Return the [x, y] coordinate for the center point of the cell that contains the specified text.  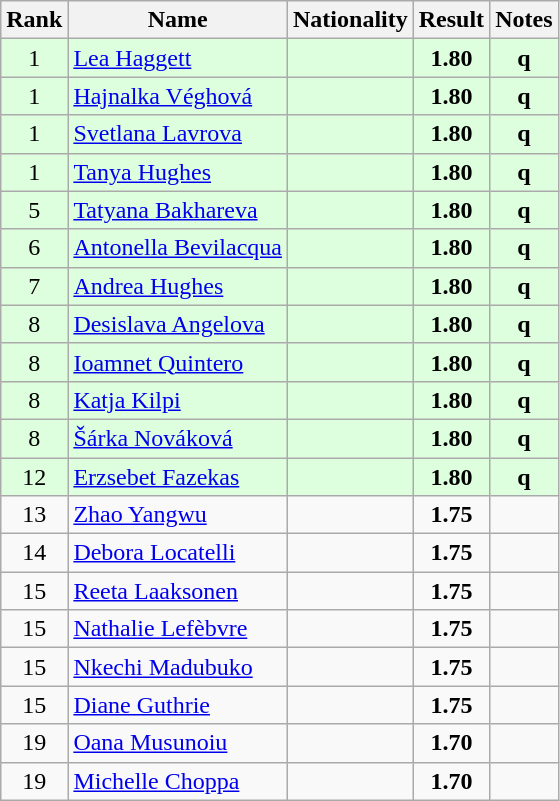
Nathalie Lefèbvre [178, 629]
Result [451, 20]
Oana Musunoiu [178, 743]
14 [34, 553]
5 [34, 210]
Ioamnet Quintero [178, 362]
Svetlana Lavrova [178, 134]
7 [34, 286]
Name [178, 20]
Hajnalka Véghová [178, 96]
12 [34, 477]
13 [34, 515]
Tatyana Bakhareva [178, 210]
Nkechi Madubuko [178, 667]
Reeta Laaksonen [178, 591]
Nationality [351, 20]
Antonella Bevilacqua [178, 248]
Diane Guthrie [178, 705]
Zhao Yangwu [178, 515]
Šárka Nováková [178, 438]
Rank [34, 20]
Michelle Choppa [178, 781]
Notes [524, 20]
6 [34, 248]
Debora Locatelli [178, 553]
Andrea Hughes [178, 286]
Tanya Hughes [178, 172]
Desislava Angelova [178, 324]
Erzsebet Fazekas [178, 477]
Katja Kilpi [178, 400]
Lea Haggett [178, 58]
